Determine the (x, y) coordinate at the center of the cell enclosing the given text.  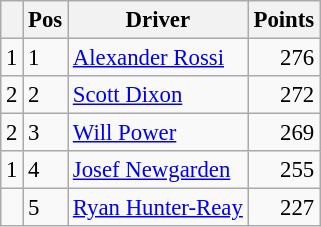
Scott Dixon (158, 95)
Will Power (158, 133)
227 (284, 208)
Ryan Hunter-Reay (158, 208)
272 (284, 95)
255 (284, 170)
Alexander Rossi (158, 58)
Points (284, 20)
Pos (46, 20)
276 (284, 58)
Driver (158, 20)
269 (284, 133)
4 (46, 170)
Josef Newgarden (158, 170)
3 (46, 133)
5 (46, 208)
